Locate the cell with the specified text and output its (x, y) center coordinate. 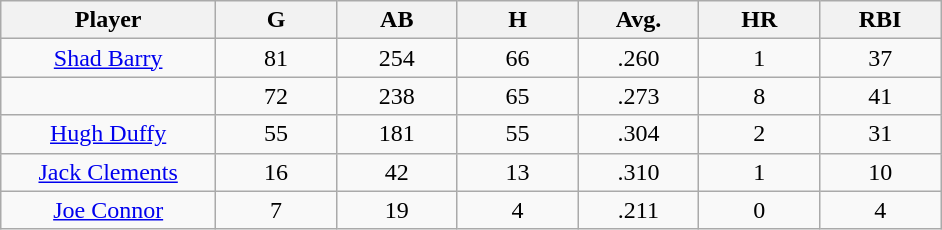
0 (760, 210)
37 (880, 58)
16 (276, 172)
238 (396, 96)
19 (396, 210)
31 (880, 134)
2 (760, 134)
HR (760, 20)
AB (396, 20)
42 (396, 172)
13 (518, 172)
65 (518, 96)
7 (276, 210)
RBI (880, 20)
Jack Clements (108, 172)
.310 (638, 172)
G (276, 20)
.211 (638, 210)
66 (518, 58)
.273 (638, 96)
Shad Barry (108, 58)
Avg. (638, 20)
Hugh Duffy (108, 134)
.304 (638, 134)
181 (396, 134)
Joe Connor (108, 210)
41 (880, 96)
254 (396, 58)
72 (276, 96)
8 (760, 96)
H (518, 20)
10 (880, 172)
Player (108, 20)
.260 (638, 58)
81 (276, 58)
